Pinpoint the cell where the given text exists, returning its [x, y] midpoint coordinate. 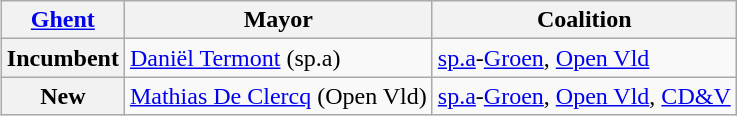
sp.a-Groen, Open Vld [584, 58]
Mayor [278, 20]
Incumbent [62, 58]
Daniël Termont (sp.a) [278, 58]
Mathias De Clercq (Open Vld) [278, 96]
Coalition [584, 20]
New [62, 96]
sp.a-Groen, Open Vld, CD&V [584, 96]
Ghent [62, 20]
